Identify which cell holds the provided text, then report its (X, Y) central coordinate. 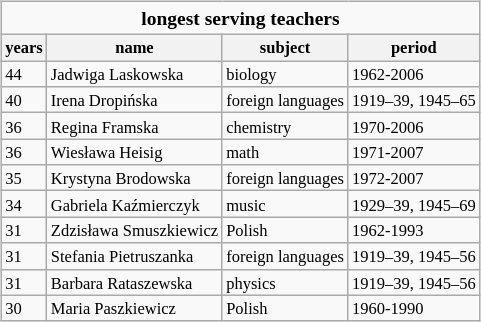
Krystyna Brodowska (134, 178)
30 (24, 308)
Wiesława Heisig (134, 152)
years (24, 48)
44 (24, 74)
period (414, 48)
Jadwiga Laskowska (134, 74)
math (285, 152)
chemistry (285, 126)
Regina Framska (134, 126)
1970-2006 (414, 126)
1972-2007 (414, 178)
Barbara Rataszewska (134, 282)
1929–39, 1945–69 (414, 204)
Stefania Pietruszanka (134, 256)
Zdzisława Smuszkiewicz (134, 230)
Maria Paszkiewicz (134, 308)
1962-2006 (414, 74)
longest serving teachers (240, 18)
1962-1993 (414, 230)
40 (24, 100)
physics (285, 282)
Gabriela Kaźmierczyk (134, 204)
35 (24, 178)
1960-1990 (414, 308)
Irena Dropińska (134, 100)
subject (285, 48)
34 (24, 204)
1919–39, 1945–65 (414, 100)
music (285, 204)
name (134, 48)
1971-2007 (414, 152)
biology (285, 74)
